Locate the cell with the specified text and output its (x, y) center coordinate. 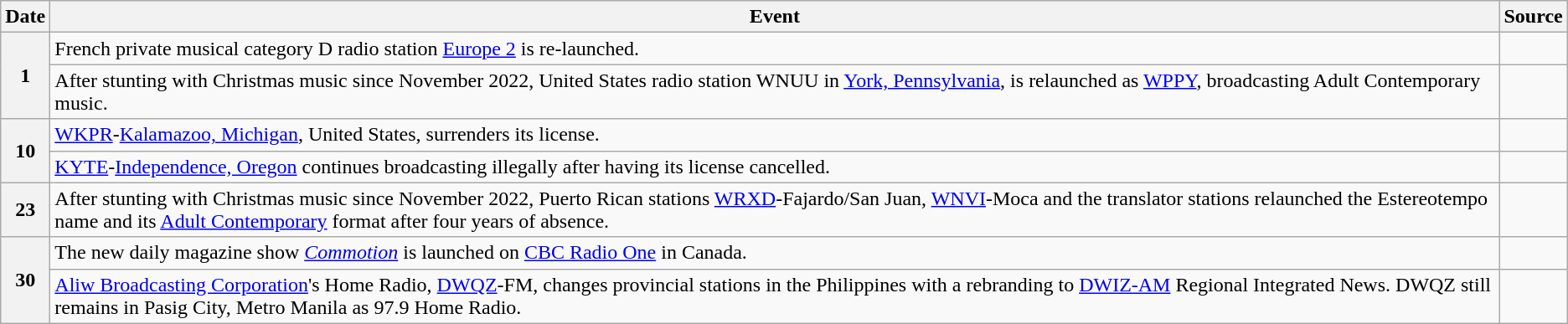
French private musical category D radio station Europe 2 is re-launched. (775, 49)
The new daily magazine show Commotion is launched on CBC Radio One in Canada. (775, 253)
Date (25, 17)
23 (25, 209)
Source (1533, 17)
KYTE-Independence, Oregon continues broadcasting illegally after having its license cancelled. (775, 167)
10 (25, 151)
WKPR-Kalamazoo, Michigan, United States, surrenders its license. (775, 135)
Event (775, 17)
30 (25, 280)
1 (25, 75)
